Determine the (x, y) coordinate at the center of the cell enclosing the given text.  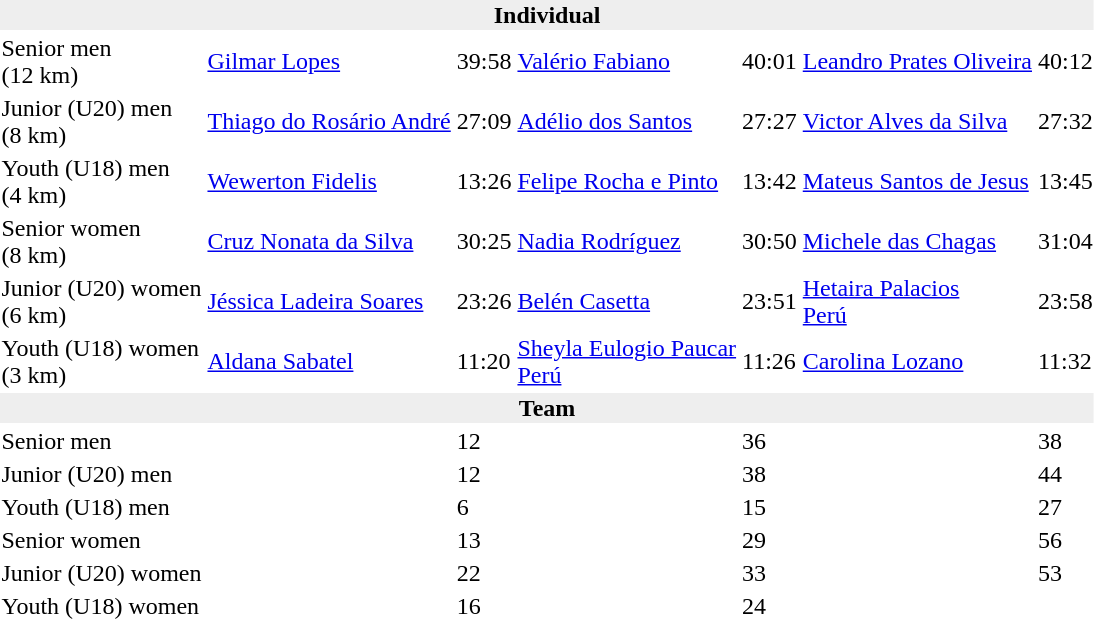
15 (770, 507)
Leandro Prates Oliveira (917, 62)
Nadia Rodríguez (627, 242)
Aldana Sabatel (329, 362)
13:45 (1065, 182)
29 (770, 540)
Victor Alves da Silva (917, 122)
30:25 (484, 242)
Adélio dos Santos (627, 122)
Junior (U20) women(6 km) (102, 302)
23:51 (770, 302)
27:09 (484, 122)
Senior women (102, 540)
Youth (U18) women(3 km) (102, 362)
Jéssica Ladeira Soares (329, 302)
13:42 (770, 182)
Felipe Rocha e Pinto (627, 182)
22 (484, 573)
27 (1065, 507)
Junior (U20) men(8 km) (102, 122)
40:01 (770, 62)
36 (770, 441)
11:26 (770, 362)
40:12 (1065, 62)
Valério Fabiano (627, 62)
13:26 (484, 182)
44 (1065, 474)
Sheyla Eulogio Paucar Perú (627, 362)
56 (1065, 540)
23:58 (1065, 302)
Michele das Chagas (917, 242)
Wewerton Fidelis (329, 182)
Belén Casetta (627, 302)
33 (770, 573)
11:20 (484, 362)
Senior men(12 km) (102, 62)
Cruz Nonata da Silva (329, 242)
Thiago do Rosário André (329, 122)
Team (547, 408)
39:58 (484, 62)
Hetaira Palacios Perú (917, 302)
27:27 (770, 122)
23:26 (484, 302)
Carolina Lozano (917, 362)
31:04 (1065, 242)
Senior women(8 km) (102, 242)
27:32 (1065, 122)
Youth (U18) men(4 km) (102, 182)
30:50 (770, 242)
11:32 (1065, 362)
Senior men (102, 441)
Youth (U18) men (102, 507)
Individual (547, 15)
Junior (U20) men (102, 474)
Mateus Santos de Jesus (917, 182)
6 (484, 507)
53 (1065, 573)
Junior (U20) women (102, 573)
Gilmar Lopes (329, 62)
13 (484, 540)
